From the cell containing the given text, extract its center point as [x, y] coordinate. 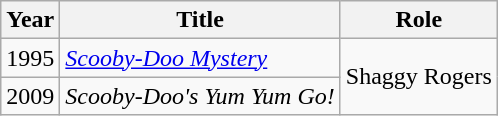
Scooby-Doo's Yum Yum Go! [200, 96]
1995 [30, 58]
2009 [30, 96]
Year [30, 20]
Title [200, 20]
Shaggy Rogers [418, 77]
Role [418, 20]
Scooby-Doo Mystery [200, 58]
